Return (x, y) of the center of cell containing provided text 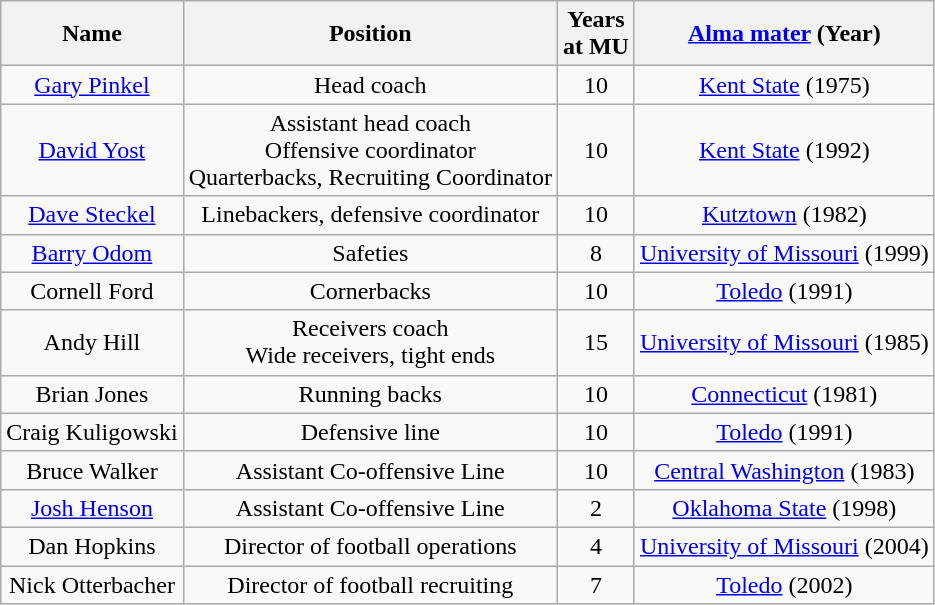
Kutztown (1982) (784, 215)
Toledo (2002) (784, 585)
Dave Steckel (92, 215)
Josh Henson (92, 508)
15 (596, 342)
Safeties (370, 253)
Nick Otterbacher (92, 585)
Director of football recruiting (370, 585)
2 (596, 508)
Central Washington (1983) (784, 470)
Kent State (1992) (784, 150)
Name (92, 34)
Yearsat MU (596, 34)
4 (596, 546)
Assistant head coachOffensive coordinatorQuarterbacks, Recruiting Coordinator (370, 150)
Connecticut (1981) (784, 394)
University of Missouri (1985) (784, 342)
Barry Odom (92, 253)
Receivers coachWide receivers, tight ends (370, 342)
Gary Pinkel (92, 85)
Cornerbacks (370, 291)
Director of football operations (370, 546)
Brian Jones (92, 394)
7 (596, 585)
Head coach (370, 85)
Running backs (370, 394)
Position (370, 34)
Kent State (1975) (784, 85)
University of Missouri (1999) (784, 253)
Cornell Ford (92, 291)
Linebackers, defensive coordinator (370, 215)
Dan Hopkins (92, 546)
Craig Kuligowski (92, 432)
David Yost (92, 150)
Bruce Walker (92, 470)
Oklahoma State (1998) (784, 508)
8 (596, 253)
Andy Hill (92, 342)
Alma mater (Year) (784, 34)
University of Missouri (2004) (784, 546)
Defensive line (370, 432)
